From the cell containing the given text, extract its center point as (x, y) coordinate. 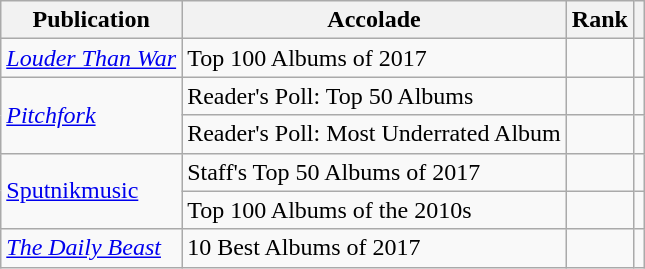
Reader's Poll: Top 50 Albums (374, 96)
The Daily Beast (92, 248)
Publication (92, 20)
Staff's Top 50 Albums of 2017 (374, 172)
Accolade (374, 20)
Rank (600, 20)
Louder Than War (92, 58)
Sputnikmusic (92, 191)
Top 100 Albums of 2017 (374, 58)
Pitchfork (92, 115)
Top 100 Albums of the 2010s (374, 210)
Reader's Poll: Most Underrated Album (374, 134)
10 Best Albums of 2017 (374, 248)
